Provide the (X, Y) coordinate of the cell's center where the given text is located.  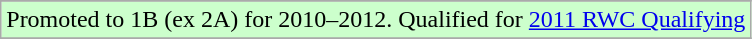
Promoted to 1B (ex 2A) for 2010–2012. Qualified for 2011 RWC Qualifying (376, 20)
